Return the (x, y) coordinate for the center point of the cell that contains the specified text.  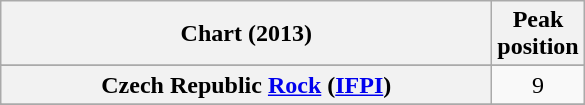
Chart (2013) (246, 34)
9 (538, 85)
Czech Republic Rock (IFPI) (246, 85)
Peakposition (538, 34)
